Detect which cell encompasses the target text, then output its [x, y] center coordinate. 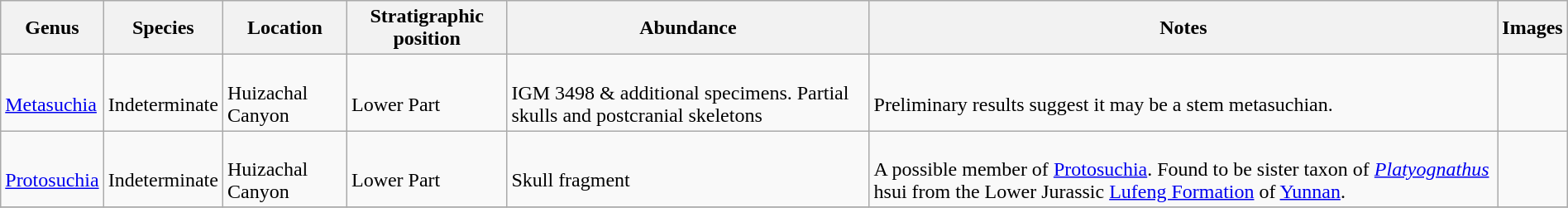
A possible member of Protosuchia. Found to be sister taxon of Platyognathus hsui from the Lower Jurassic Lufeng Formation of Yunnan. [1183, 169]
Notes [1183, 28]
Protosuchia [52, 169]
Abundance [688, 28]
Images [1532, 28]
Location [284, 28]
Genus [52, 28]
Metasuchia [52, 93]
IGM 3498 & additional specimens. Partial skulls and postcranial skeletons [688, 93]
Skull fragment [688, 169]
Species [163, 28]
Stratigraphic position [427, 28]
Preliminary results suggest it may be a stem metasuchian. [1183, 93]
